Pinpoint the cell where the given text exists, returning its (x, y) midpoint coordinate. 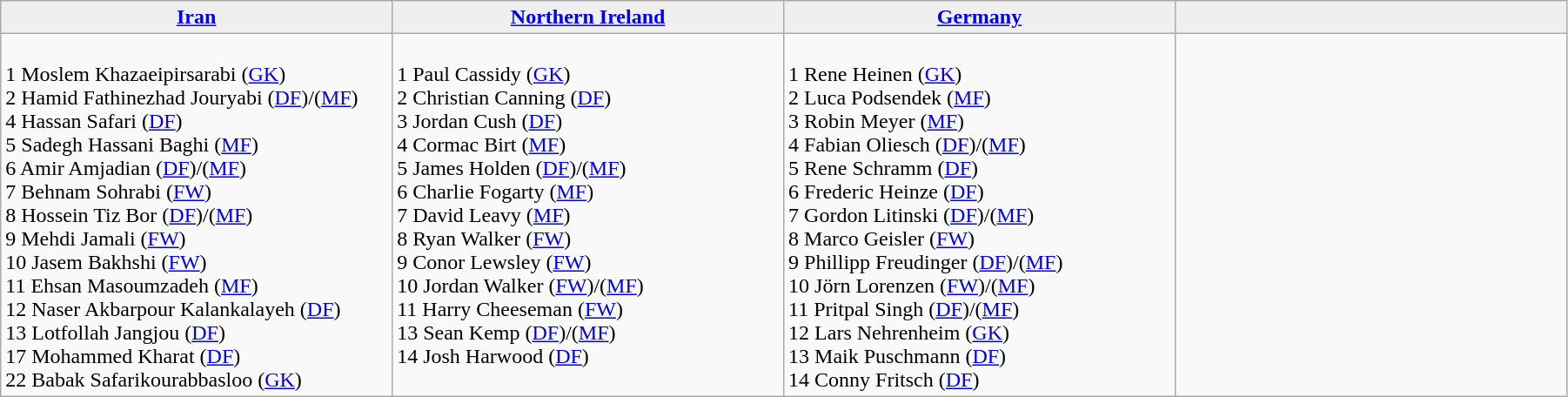
Iran (197, 17)
Northern Ireland (588, 17)
Germany (980, 17)
